Return (x, y) of the center of cell containing provided text 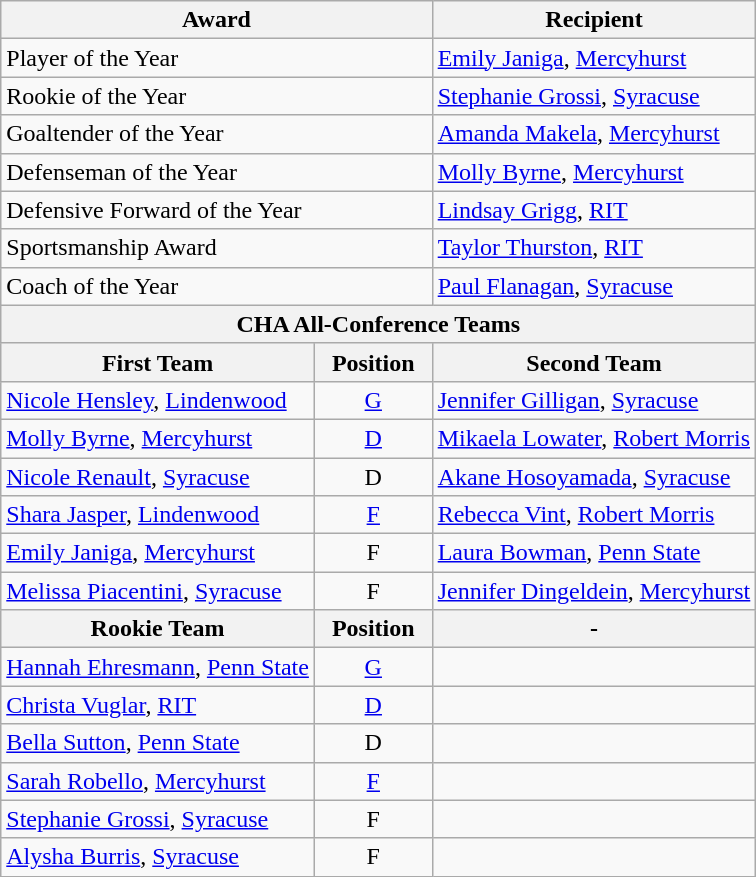
Sarah Robello, Mercyhurst (158, 781)
Melissa Piacentini, Syracuse (158, 591)
Akane Hosoyamada, Syracuse (594, 477)
Nicole Hensley, Lindenwood (158, 400)
Nicole Renault, Syracuse (158, 477)
Defenseman of the Year (216, 172)
- (594, 629)
Jennifer Gilligan, Syracuse (594, 400)
Jennifer Dingeldein, Mercyhurst (594, 591)
Sportsmanship Award (216, 248)
Rookie of the Year (216, 96)
Mikaela Lowater, Robert Morris (594, 438)
Rebecca Vint, Robert Morris (594, 515)
Laura Bowman, Penn State (594, 553)
First Team (158, 362)
Defensive Forward of the Year (216, 210)
Taylor Thurston, RIT (594, 248)
Hannah Ehresmann, Penn State (158, 667)
Lindsay Grigg, RIT (594, 210)
Bella Sutton, Penn State (158, 743)
Christa Vuglar, RIT (158, 705)
Alysha Burris, Syracuse (158, 857)
Player of the Year (216, 58)
CHA All-Conference Teams (378, 324)
Recipient (594, 20)
Second Team (594, 362)
Shara Jasper, Lindenwood (158, 515)
Amanda Makela, Mercyhurst (594, 134)
Paul Flanagan, Syracuse (594, 286)
Coach of the Year (216, 286)
Rookie Team (158, 629)
Goaltender of the Year (216, 134)
Award (216, 20)
